Locate the cell with the specified text and output its (X, Y) center coordinate. 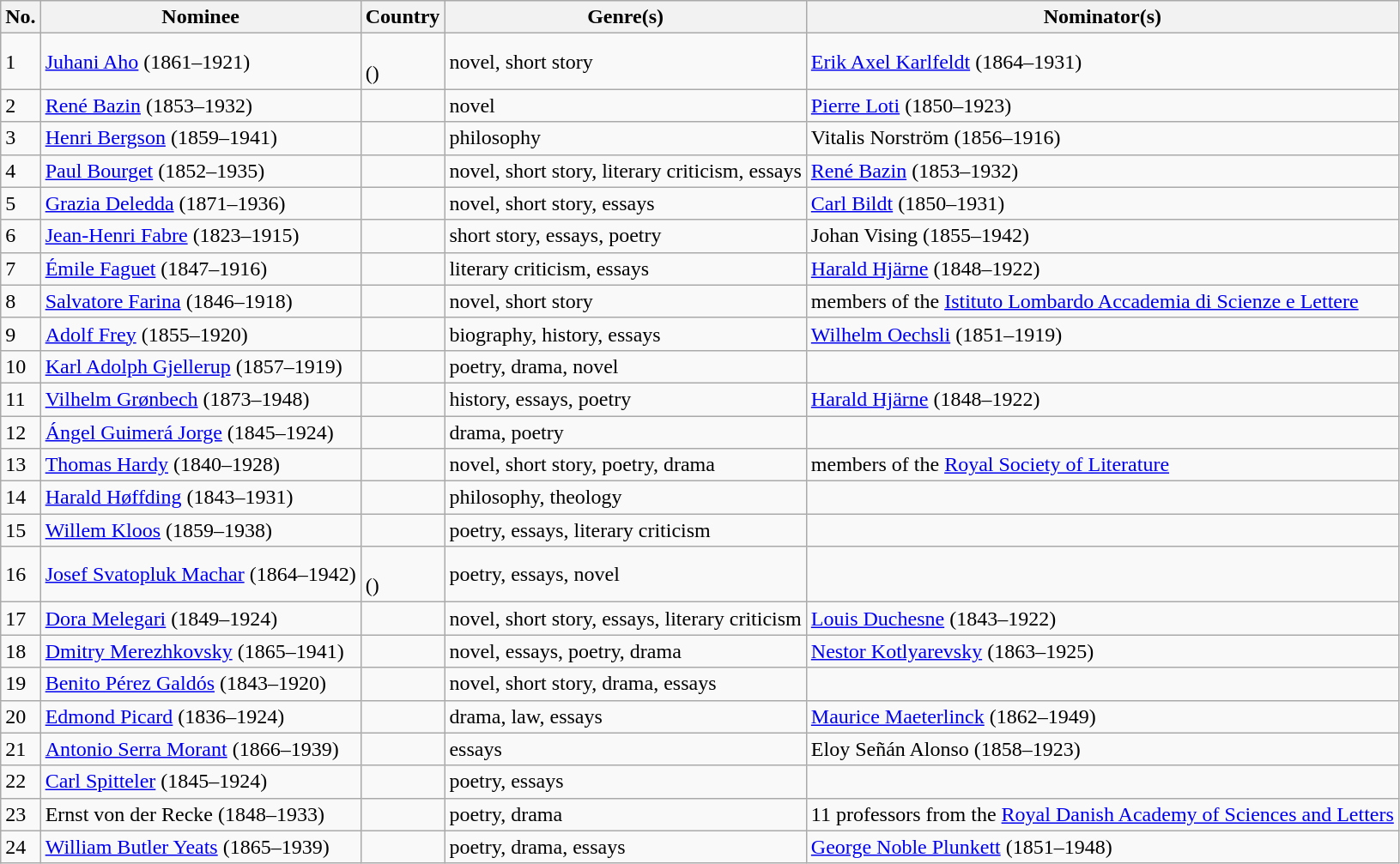
21 (21, 749)
9 (21, 334)
10 (21, 366)
poetry, drama, essays (625, 847)
Vitalis Norström (1856–1916) (1102, 138)
poetry, essays, literary criticism (625, 530)
Willem Kloos (1859–1938) (201, 530)
Carl Bildt (1850–1931) (1102, 203)
essays (625, 749)
20 (21, 716)
Dora Melegari (1849–1924) (201, 619)
16 (21, 575)
Adolf Frey (1855–1920) (201, 334)
Louis Duchesne (1843–1922) (1102, 619)
novel, short story, essays, literary criticism (625, 619)
24 (21, 847)
Edmond Picard (1836–1924) (201, 716)
15 (21, 530)
novel, short story, drama, essays (625, 684)
poetry, essays (625, 782)
1 (21, 62)
biography, history, essays (625, 334)
7 (21, 269)
Salvatore Farina (1846–1918) (201, 301)
Nestor Kotlyarevsky (1863–1925) (1102, 651)
5 (21, 203)
novel (625, 106)
Country (403, 17)
6 (21, 236)
Nominee (201, 17)
22 (21, 782)
Benito Pérez Galdós (1843–1920) (201, 684)
Carl Spitteler (1845–1924) (201, 782)
Paul Bourget (1852–1935) (201, 171)
Émile Faguet (1847–1916) (201, 269)
George Noble Plunkett (1851–1948) (1102, 847)
4 (21, 171)
3 (21, 138)
14 (21, 498)
11 professors from the Royal Danish Academy of Sciences and Letters (1102, 814)
Thomas Hardy (1840–1928) (201, 465)
Maurice Maeterlinck (1862–1949) (1102, 716)
Vilhelm Grønbech (1873–1948) (201, 399)
Dmitry Merezhkovsky (1865–1941) (201, 651)
Harald Høffding (1843–1931) (201, 498)
8 (21, 301)
members of the Istituto Lombardo Accademia di Scienze e Lettere (1102, 301)
novel, short story, literary criticism, essays (625, 171)
William Butler Yeats (1865–1939) (201, 847)
Ernst von der Recke (1848–1933) (201, 814)
Henri Bergson (1859–1941) (201, 138)
Genre(s) (625, 17)
philosophy, theology (625, 498)
novel, short story, essays (625, 203)
drama, poetry (625, 432)
Eloy Señán Alonso (1858–1923) (1102, 749)
members of the Royal Society of Literature (1102, 465)
18 (21, 651)
short story, essays, poetry (625, 236)
17 (21, 619)
Pierre Loti (1850–1923) (1102, 106)
poetry, essays, novel (625, 575)
Ángel Guimerá Jorge (1845–1924) (201, 432)
Nominator(s) (1102, 17)
Karl Adolph Gjellerup (1857–1919) (201, 366)
23 (21, 814)
19 (21, 684)
history, essays, poetry (625, 399)
Jean-Henri Fabre (1823–1915) (201, 236)
poetry, drama (625, 814)
philosophy (625, 138)
Grazia Deledda (1871–1936) (201, 203)
No. (21, 17)
13 (21, 465)
2 (21, 106)
drama, law, essays (625, 716)
Johan Vising (1855–1942) (1102, 236)
12 (21, 432)
poetry, drama, novel (625, 366)
11 (21, 399)
Wilhelm Oechsli (1851–1919) (1102, 334)
literary criticism, essays (625, 269)
Juhani Aho (1861–1921) (201, 62)
Erik Axel Karlfeldt (1864–1931) (1102, 62)
Josef Svatopluk Machar (1864–1942) (201, 575)
Antonio Serra Morant (1866–1939) (201, 749)
novel, short story, poetry, drama (625, 465)
novel, essays, poetry, drama (625, 651)
